For the text-containing cell, return its midpoint in [X, Y] coordinate format. 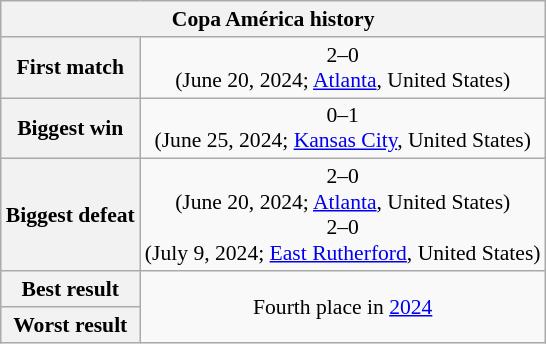
Biggest defeat [70, 215]
Copa América history [274, 19]
Best result [70, 289]
0–1 (June 25, 2024; Kansas City, United States) [343, 128]
2–0 (June 20, 2024; Atlanta, United States) 2–0 (July 9, 2024; East Rutherford, United States) [343, 215]
Worst result [70, 325]
First match [70, 68]
2–0 (June 20, 2024; Atlanta, United States) [343, 68]
Biggest win [70, 128]
Fourth place in 2024 [343, 306]
